Locate the cell with the specified text and output its [x, y] center coordinate. 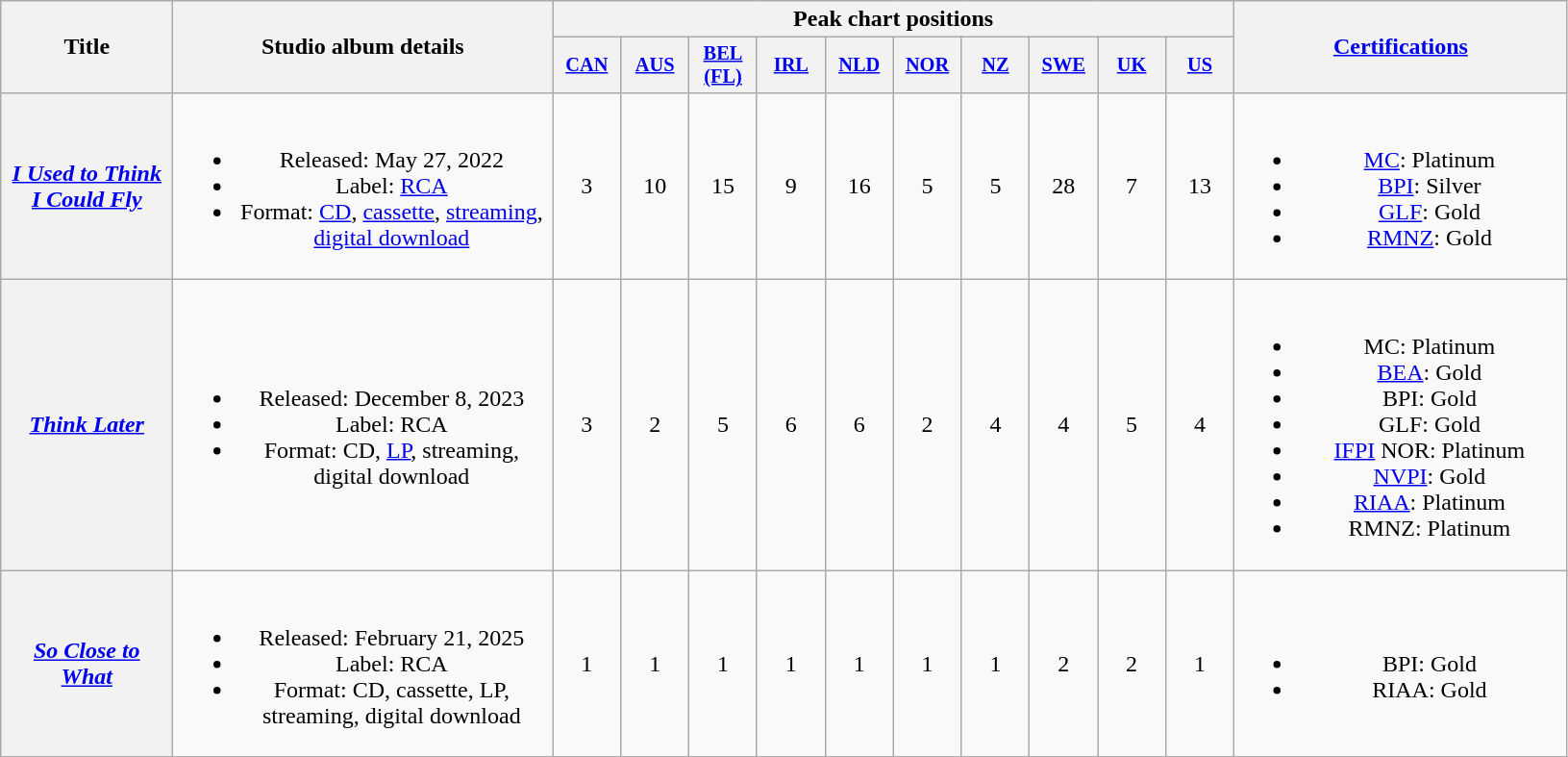
7 [1132, 186]
Certifications [1400, 47]
SWE [1063, 65]
Released: May 27, 2022Label: RCAFormat: CD, cassette, streaming, digital download [363, 186]
IRL [790, 65]
Released: December 8, 2023Label: RCAFormat: CD, LP, streaming, digital download [363, 425]
16 [859, 186]
So Close to What [87, 664]
AUS [656, 65]
Think Later [87, 425]
NZ [996, 65]
NLD [859, 65]
Released: February 21, 2025Label: RCAFormat: CD, cassette, LP, streaming, digital download [363, 664]
28 [1063, 186]
MC: PlatinumBEA: GoldBPI: GoldGLF: GoldIFPI NOR: PlatinumNVPI: GoldRIAA: PlatinumRMNZ: Platinum [1400, 425]
BEL(FL) [723, 65]
Peak chart positions [894, 19]
US [1200, 65]
15 [723, 186]
I Used to Think I Could Fly [87, 186]
MC: PlatinumBPI: SilverGLF: GoldRMNZ: Gold [1400, 186]
13 [1200, 186]
Title [87, 47]
Studio album details [363, 47]
UK [1132, 65]
9 [790, 186]
10 [656, 186]
BPI: GoldRIAA: Gold [1400, 664]
NOR [927, 65]
CAN [586, 65]
